From the cell containing the given text, extract its center point as [x, y] coordinate. 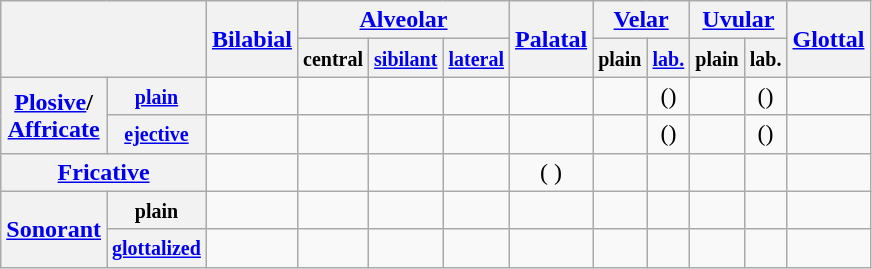
lateral [476, 58]
ejective [156, 134]
Alveolar [404, 20]
Palatal [552, 39]
sibilant [406, 58]
glottalized [156, 248]
Fricative [104, 172]
Bilabial [252, 39]
Sonorant [54, 229]
Velar [642, 20]
( ) [552, 172]
central [334, 58]
Glottal [828, 39]
Uvular [738, 20]
Plosive/Affricate [54, 115]
